Determine the (x, y) coordinate at the center of the cell enclosing the given text.  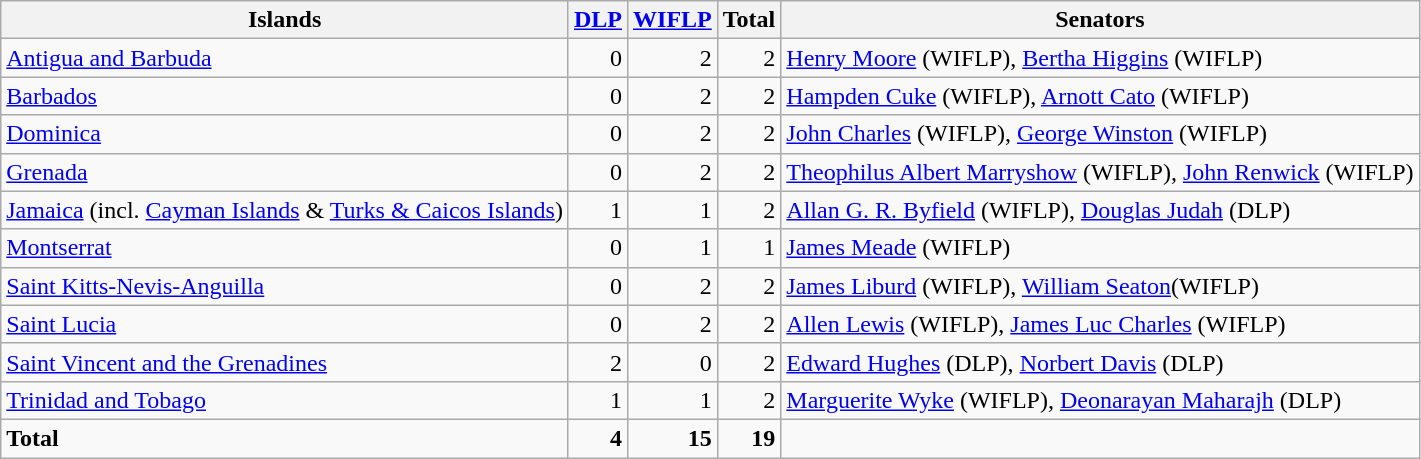
Henry Moore (WIFLP), Bertha Higgins (WIFLP) (1100, 58)
John Charles (WIFLP), George Winston (WIFLP) (1100, 134)
Hampden Cuke (WIFLP), Arnott Cato (WIFLP) (1100, 96)
Theophilus Albert Marryshow (WIFLP), John Renwick (WIFLP) (1100, 172)
Dominica (285, 134)
Montserrat (285, 248)
Jamaica (incl. Cayman Islands & Turks & Caicos Islands) (285, 210)
Saint Vincent and the Grenadines (285, 362)
15 (673, 438)
Grenada (285, 172)
Saint Kitts-Nevis-Anguilla (285, 286)
Islands (285, 20)
19 (749, 438)
Marguerite Wyke (WIFLP), Deonarayan Maharajh (DLP) (1100, 400)
WIFLP (673, 20)
Allan G. R. Byfield (WIFLP), Douglas Judah (DLP) (1100, 210)
Trinidad and Tobago (285, 400)
Senators (1100, 20)
Edward Hughes (DLP), Norbert Davis (DLP) (1100, 362)
Barbados (285, 96)
James Liburd (WIFLP), William Seaton(WIFLP) (1100, 286)
Saint Lucia (285, 324)
DLP (598, 20)
Allen Lewis (WIFLP), James Luc Charles (WIFLP) (1100, 324)
James Meade (WIFLP) (1100, 248)
4 (598, 438)
Antigua and Barbuda (285, 58)
